Scan for the cell matching the given text and deliver its [X, Y] coordinate at center. 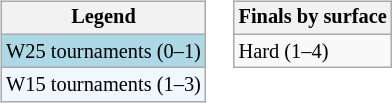
W25 tournaments (0–1) [103, 51]
Finals by surface [313, 18]
W15 tournaments (1–3) [103, 85]
Hard (1–4) [313, 51]
Legend [103, 18]
